From the cell containing the given text, extract its center point as (x, y) coordinate. 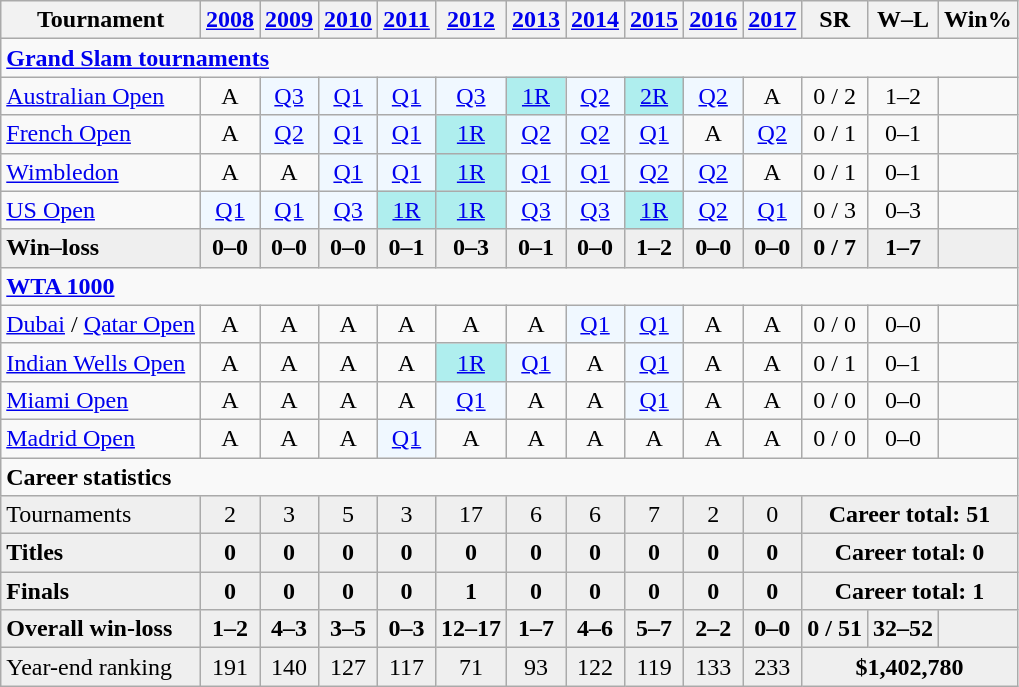
2011 (407, 20)
Dubai / Qatar Open (101, 324)
2010 (348, 20)
71 (470, 667)
5 (348, 515)
3–5 (348, 629)
Career statistics (509, 477)
W–L (902, 20)
Win% (978, 20)
Wimbledon (101, 172)
Titles (101, 553)
US Open (101, 210)
2016 (714, 20)
2013 (536, 20)
Indian Wells Open (101, 362)
12–17 (470, 629)
2014 (596, 20)
0 / 3 (835, 210)
1 (470, 591)
140 (290, 667)
2008 (230, 20)
191 (230, 667)
32–52 (902, 629)
233 (772, 667)
Finals (101, 591)
2017 (772, 20)
Career total: 51 (910, 515)
Miami Open (101, 400)
2–2 (714, 629)
0 / 7 (835, 248)
127 (348, 667)
Australian Open (101, 96)
Tournaments (101, 515)
WTA 1000 (509, 286)
5–7 (654, 629)
7 (654, 515)
2012 (470, 20)
Overall win-loss (101, 629)
Grand Slam tournaments (509, 58)
4–6 (596, 629)
$1,402,780 (910, 667)
0 / 51 (835, 629)
4–3 (290, 629)
Tournament (101, 20)
Career total: 0 (910, 553)
17 (470, 515)
122 (596, 667)
117 (407, 667)
French Open (101, 134)
133 (714, 667)
0 / 2 (835, 96)
SR (835, 20)
2009 (290, 20)
2015 (654, 20)
Madrid Open (101, 438)
93 (536, 667)
119 (654, 667)
Career total: 1 (910, 591)
Year-end ranking (101, 667)
Win–loss (101, 248)
2R (654, 96)
